Capture the cell that displays the provided text and extract its (X, Y) central coordinate. 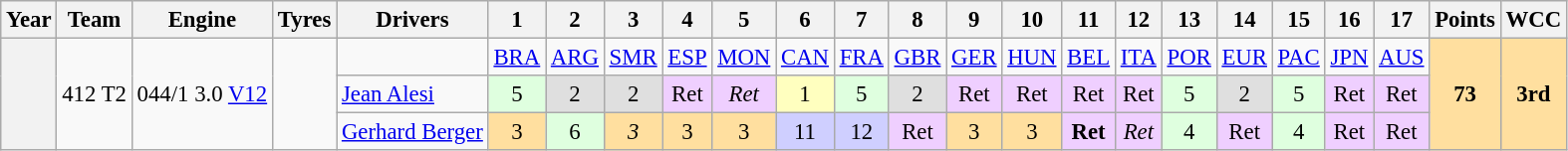
WCC (1533, 20)
10 (1032, 20)
FRA (861, 58)
SMR (634, 58)
Engine (201, 20)
044/1 3.0 V12 (201, 95)
8 (916, 20)
15 (1299, 20)
Jean Alesi (412, 94)
ESP (687, 58)
Drivers (412, 20)
13 (1189, 20)
7 (861, 20)
ITA (1138, 58)
GBR (916, 58)
16 (1349, 20)
9 (974, 20)
ARG (576, 58)
BEL (1089, 58)
POR (1189, 58)
3rd (1533, 95)
Points (1464, 20)
PAC (1299, 58)
Team (94, 20)
AUS (1402, 58)
CAN (805, 58)
73 (1464, 95)
Year (29, 20)
HUN (1032, 58)
14 (1244, 20)
EUR (1244, 58)
17 (1402, 20)
JPN (1349, 58)
Tyres (304, 20)
BRA (516, 58)
412 T2 (94, 95)
MON (744, 58)
Gerhard Berger (412, 132)
GER (974, 58)
